Provide the [x, y] coordinate of the cell's center where the given text is located.  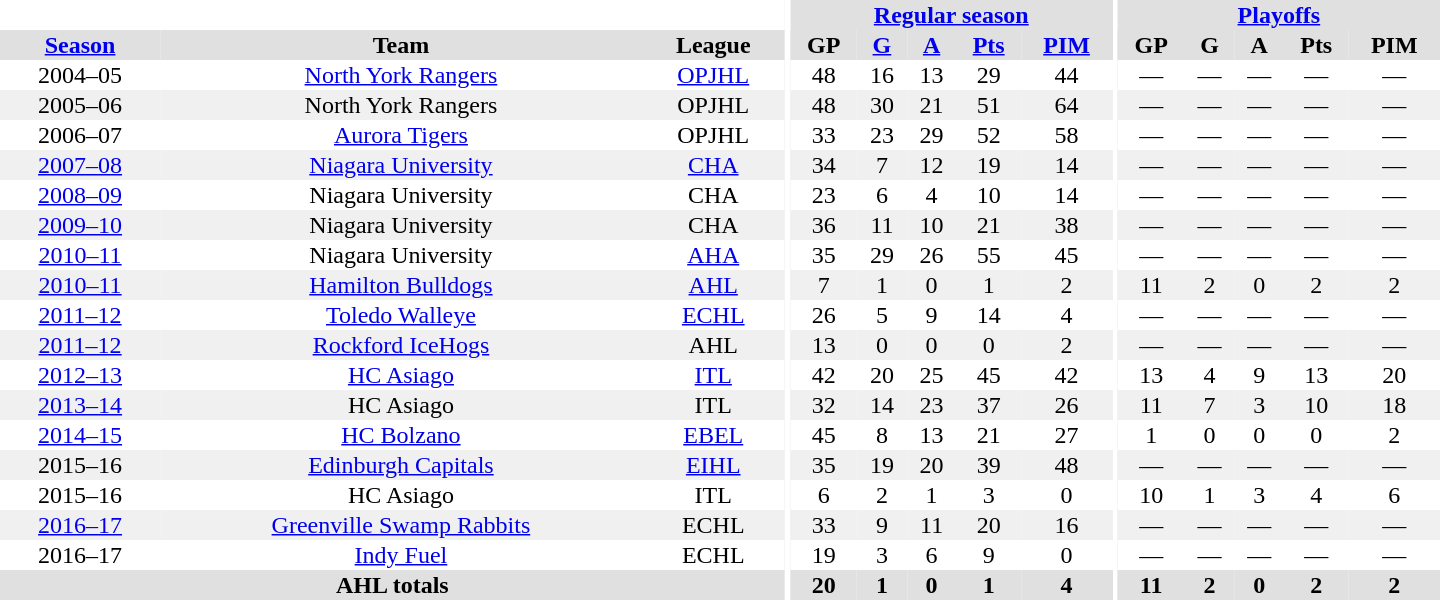
37 [988, 405]
8 [882, 435]
2005–06 [80, 105]
51 [988, 105]
Hamilton Bulldogs [401, 285]
64 [1066, 105]
12 [932, 165]
Toledo Walleye [401, 315]
36 [824, 225]
Playoffs [1279, 15]
Edinburgh Capitals [401, 465]
Season [80, 45]
2007–08 [80, 165]
5 [882, 315]
2013–14 [80, 405]
27 [1066, 435]
HC Bolzano [401, 435]
34 [824, 165]
AHL totals [392, 585]
EIHL [714, 465]
Regular season [951, 15]
30 [882, 105]
55 [988, 255]
Team [401, 45]
2009–10 [80, 225]
58 [1066, 135]
18 [1394, 405]
32 [824, 405]
38 [1066, 225]
Indy Fuel [401, 555]
Aurora Tigers [401, 135]
AHA [714, 255]
Greenville Swamp Rabbits [401, 525]
52 [988, 135]
2014–15 [80, 435]
2008–09 [80, 195]
2004–05 [80, 75]
2012–13 [80, 375]
EBEL [714, 435]
44 [1066, 75]
League [714, 45]
2006–07 [80, 135]
25 [932, 375]
Rockford IceHogs [401, 345]
39 [988, 465]
